Return [X, Y] of the center of cell containing provided text 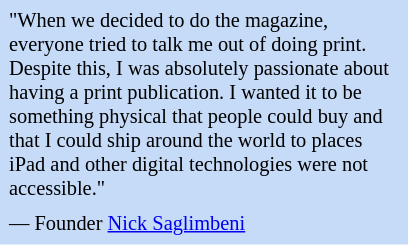
— Founder Nick Saglimbeni [204, 224]
